Return (x, y) of the center of cell containing provided text 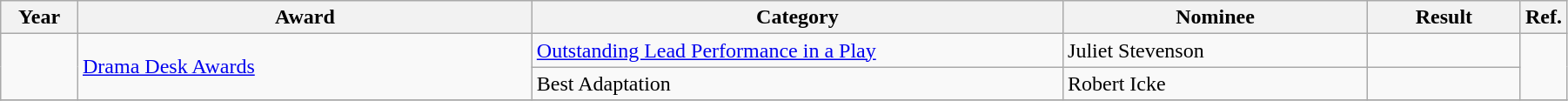
Award (305, 17)
Result (1444, 17)
Robert Icke (1216, 84)
Ref. (1544, 17)
Outstanding Lead Performance in a Play (797, 50)
Juliet Stevenson (1216, 50)
Year (40, 17)
Best Adaptation (797, 84)
Nominee (1216, 17)
Category (797, 17)
Drama Desk Awards (305, 67)
